Locate the cell with the specified text and output its (X, Y) center coordinate. 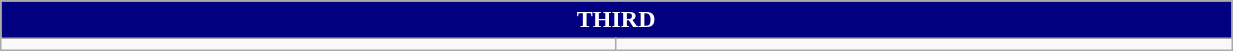
THIRD (616, 20)
